Detect which cell encompasses the target text, then output its (x, y) center coordinate. 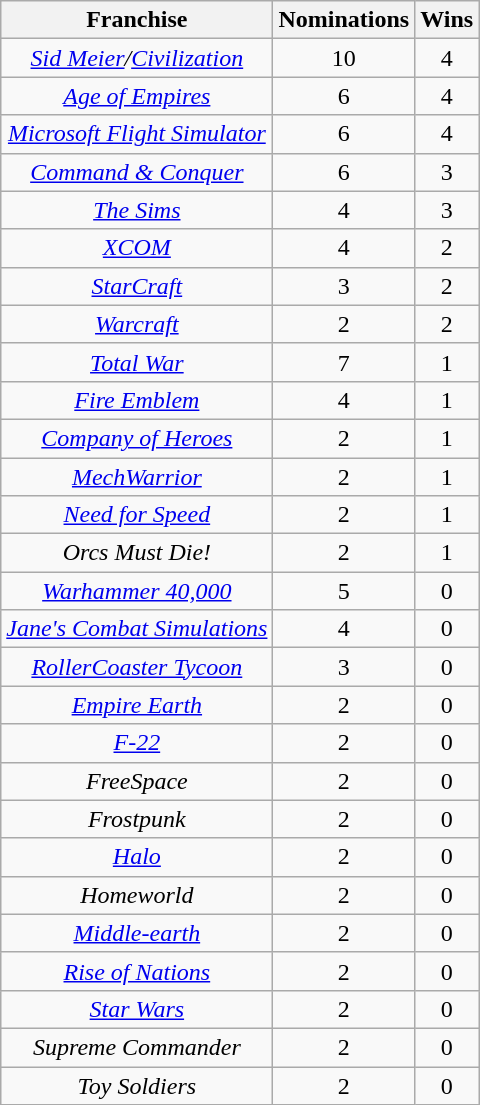
7 (344, 362)
Microsoft Flight Simulator (137, 134)
XCOM (137, 248)
5 (344, 591)
FreeSpace (137, 781)
Jane's Combat Simulations (137, 629)
StarCraft (137, 286)
10 (344, 58)
Halo (137, 857)
Rise of Nations (137, 971)
Warcraft (137, 324)
Supreme Commander (137, 1047)
Franchise (137, 20)
Sid Meier/Civilization (137, 58)
MechWarrior (137, 477)
Company of Heroes (137, 438)
Empire Earth (137, 705)
Warhammer 40,000 (137, 591)
Frostpunk (137, 819)
Fire Emblem (137, 400)
The Sims (137, 210)
Toy Soldiers (137, 1085)
F-22 (137, 743)
Star Wars (137, 1009)
Homeworld (137, 895)
Total War (137, 362)
Orcs Must Die! (137, 553)
Command & Conquer (137, 172)
Middle-earth (137, 933)
RollerCoaster Tycoon (137, 667)
Nominations (344, 20)
Need for Speed (137, 515)
Age of Empires (137, 96)
Wins (447, 20)
